Return (X, Y) of the center of cell containing provided text 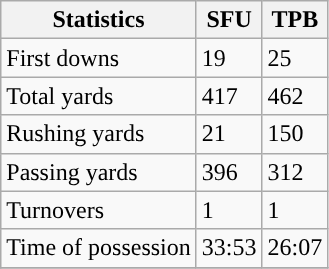
Time of possession (99, 248)
26:07 (295, 248)
33:53 (229, 248)
Passing yards (99, 172)
150 (295, 134)
Rushing yards (99, 134)
Statistics (99, 20)
462 (295, 96)
SFU (229, 20)
First downs (99, 58)
21 (229, 134)
Total yards (99, 96)
TPB (295, 20)
25 (295, 58)
19 (229, 58)
Turnovers (99, 210)
312 (295, 172)
396 (229, 172)
417 (229, 96)
